Find where the given text appears and provide that cell's center as (x, y) coordinate. 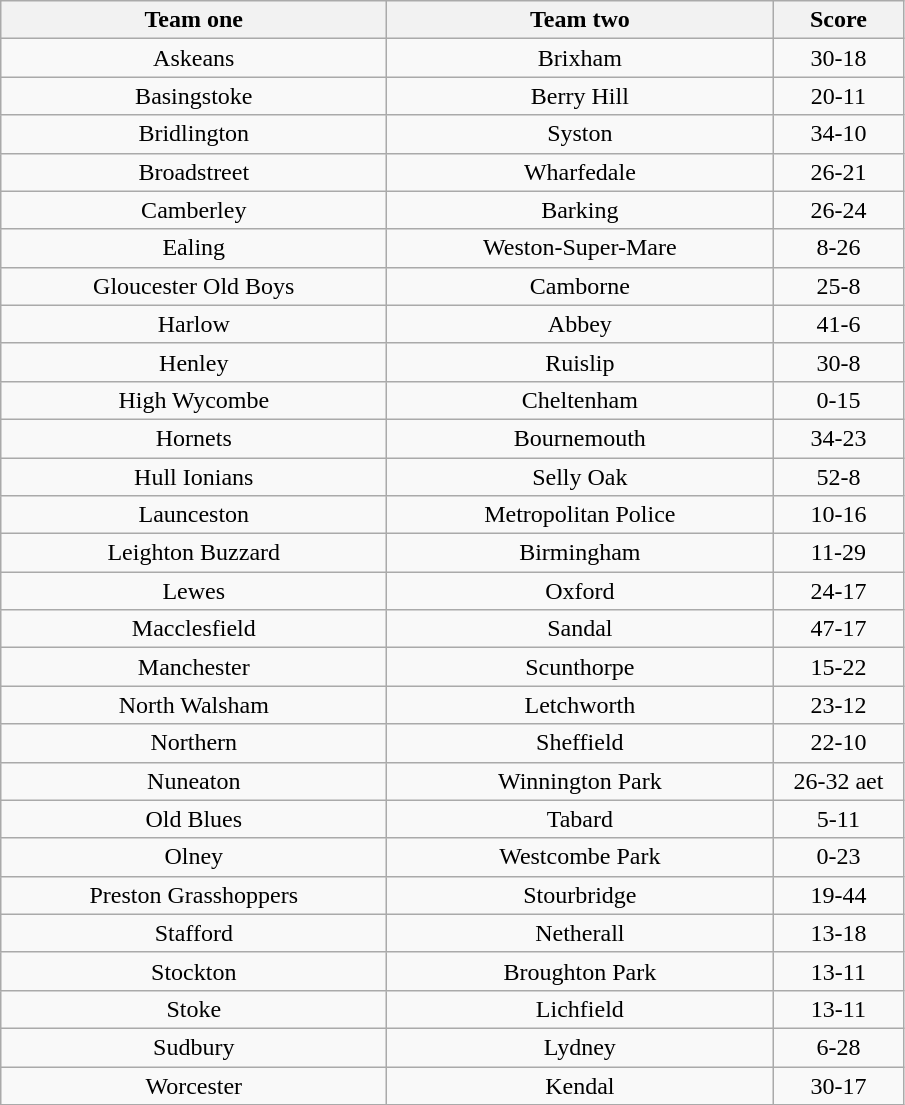
Northern (194, 743)
Netherall (580, 933)
Sudbury (194, 1047)
10-16 (838, 515)
Tabard (580, 819)
Stafford (194, 933)
Broadstreet (194, 172)
Metropolitan Police (580, 515)
26-24 (838, 210)
Hornets (194, 438)
Olney (194, 857)
Camberley (194, 210)
0-23 (838, 857)
30-18 (838, 58)
High Wycombe (194, 400)
26-21 (838, 172)
Ealing (194, 248)
Team two (580, 20)
Manchester (194, 667)
Berry Hill (580, 96)
Abbey (580, 324)
34-23 (838, 438)
52-8 (838, 477)
24-17 (838, 591)
Barking (580, 210)
8-26 (838, 248)
Harlow (194, 324)
Westcombe Park (580, 857)
Cheltenham (580, 400)
Kendal (580, 1085)
Letchworth (580, 705)
0-15 (838, 400)
Lewes (194, 591)
Old Blues (194, 819)
23-12 (838, 705)
Syston (580, 134)
19-44 (838, 895)
Gloucester Old Boys (194, 286)
Bournemouth (580, 438)
47-17 (838, 629)
Lydney (580, 1047)
Henley (194, 362)
Macclesfield (194, 629)
13-18 (838, 933)
Oxford (580, 591)
5-11 (838, 819)
20-11 (838, 96)
11-29 (838, 553)
Score (838, 20)
Preston Grasshoppers (194, 895)
Selly Oak (580, 477)
Nuneaton (194, 781)
Sandal (580, 629)
Brixham (580, 58)
Leighton Buzzard (194, 553)
Sheffield (580, 743)
Winnington Park (580, 781)
North Walsham (194, 705)
30-8 (838, 362)
Launceston (194, 515)
Worcester (194, 1085)
30-17 (838, 1085)
Ruislip (580, 362)
Broughton Park (580, 971)
22-10 (838, 743)
Basingstoke (194, 96)
Birmingham (580, 553)
26-32 aet (838, 781)
Bridlington (194, 134)
Hull Ionians (194, 477)
15-22 (838, 667)
Lichfield (580, 1009)
Stockton (194, 971)
34-10 (838, 134)
Wharfedale (580, 172)
Team one (194, 20)
6-28 (838, 1047)
Stourbridge (580, 895)
Weston-Super-Mare (580, 248)
Askeans (194, 58)
Stoke (194, 1009)
Scunthorpe (580, 667)
41-6 (838, 324)
25-8 (838, 286)
Camborne (580, 286)
